Pinpoint the cell where the given text exists, returning its (x, y) midpoint coordinate. 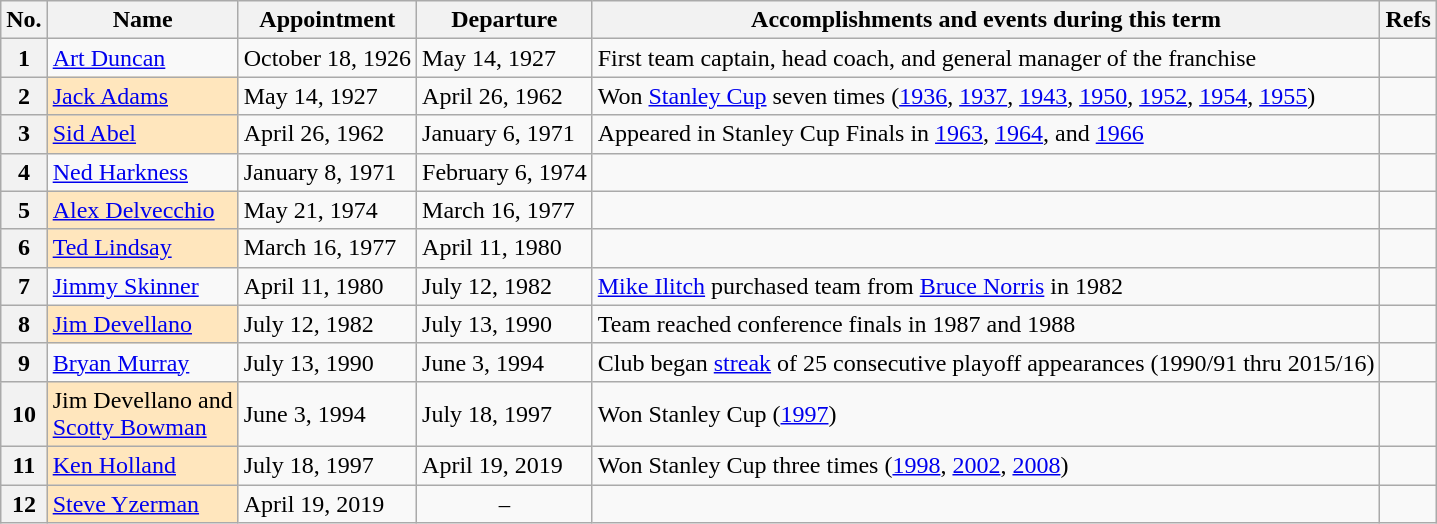
Jim Devellano andScotty Bowman (142, 414)
Appointment (327, 20)
Ken Holland (142, 465)
Ted Lindsay (142, 248)
Jim Devellano (142, 324)
Won Stanley Cup (1997) (986, 414)
Art Duncan (142, 58)
Alex Delvecchio (142, 210)
10 (24, 414)
Name (142, 20)
Sid Abel (142, 134)
– (505, 503)
Team reached conference finals in 1987 and 1988 (986, 324)
Steve Yzerman (142, 503)
First team captain, head coach, and general manager of the franchise (986, 58)
4 (24, 172)
Departure (505, 20)
January 6, 1971 (505, 134)
9 (24, 362)
5 (24, 210)
Club began streak of 25 consecutive playoff appearances (1990/91 thru 2015/16) (986, 362)
Won Stanley Cup seven times (1936, 1937, 1943, 1950, 1952, 1954, 1955) (986, 96)
Accomplishments and events during this term (986, 20)
January 8, 1971 (327, 172)
Appeared in Stanley Cup Finals in 1963, 1964, and 1966 (986, 134)
Ned Harkness (142, 172)
Won Stanley Cup three times (1998, 2002, 2008) (986, 465)
3 (24, 134)
February 6, 1974 (505, 172)
Refs (1408, 20)
Jimmy Skinner (142, 286)
Bryan Murray (142, 362)
11 (24, 465)
Jack Adams (142, 96)
12 (24, 503)
1 (24, 58)
6 (24, 248)
October 18, 1926 (327, 58)
2 (24, 96)
8 (24, 324)
Mike Ilitch purchased team from Bruce Norris in 1982 (986, 286)
7 (24, 286)
No. (24, 20)
May 21, 1974 (327, 210)
